Return the [x, y] coordinate for the center point of the cell that contains the specified text.  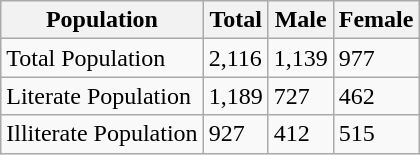
Total Population [102, 58]
927 [236, 134]
Literate Population [102, 96]
412 [300, 134]
Illiterate Population [102, 134]
Population [102, 20]
1,139 [300, 58]
1,189 [236, 96]
462 [376, 96]
2,116 [236, 58]
515 [376, 134]
Total [236, 20]
Male [300, 20]
727 [300, 96]
Female [376, 20]
977 [376, 58]
